Output the (X, Y) coordinate of the center of the cell containing the given text.  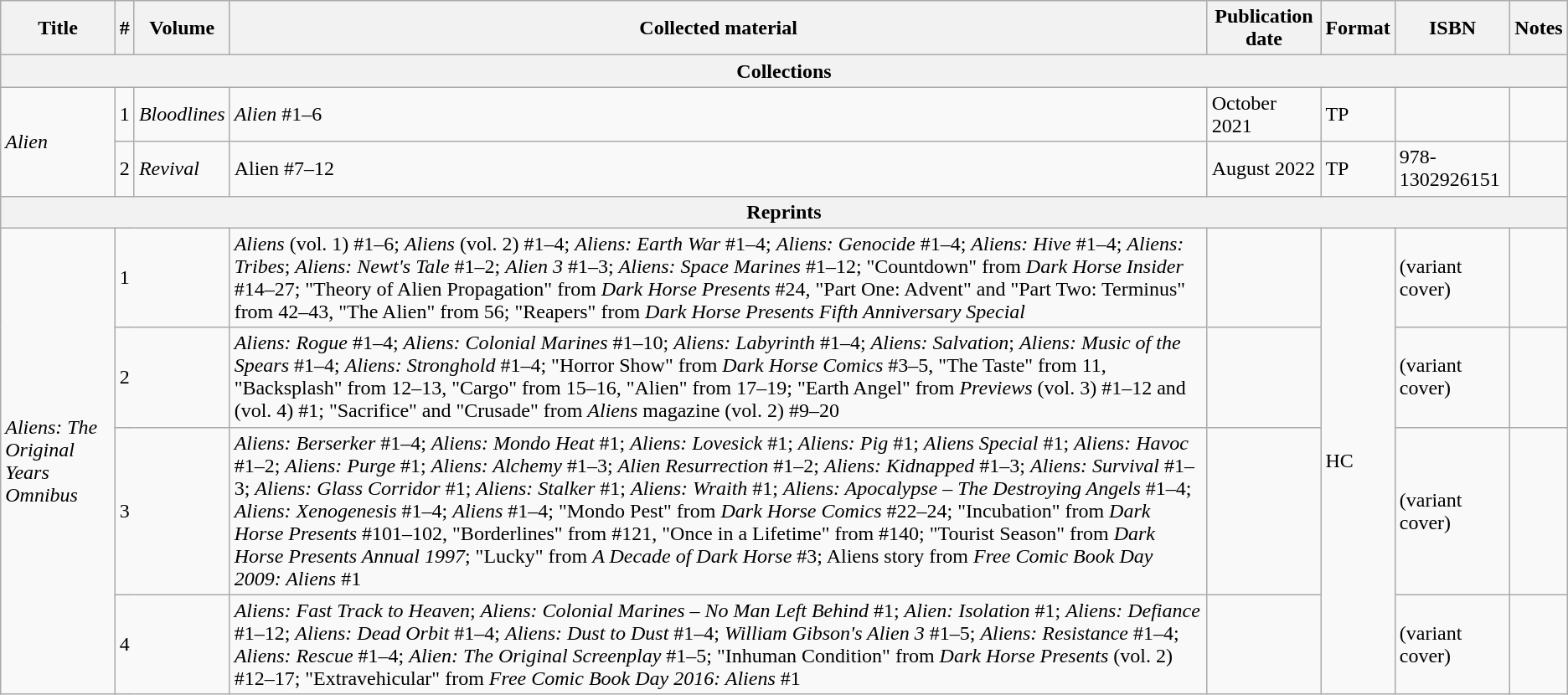
Aliens: The Original Years Omnibus (59, 461)
978-1302926151 (1452, 169)
Bloodlines (182, 114)
Collections (784, 71)
Alien #1–6 (719, 114)
Collected material (719, 28)
October 2021 (1264, 114)
Volume (182, 28)
ISBN (1452, 28)
Reprints (784, 212)
Format (1358, 28)
Alien #7–12 (719, 169)
HC (1358, 461)
Revival (182, 169)
# (124, 28)
4 (173, 645)
Publication date (1264, 28)
Alien (59, 142)
3 (173, 511)
Notes (1539, 28)
August 2022 (1264, 169)
Title (59, 28)
